Return the [x, y] coordinate for the center point of the cell that contains the specified text.  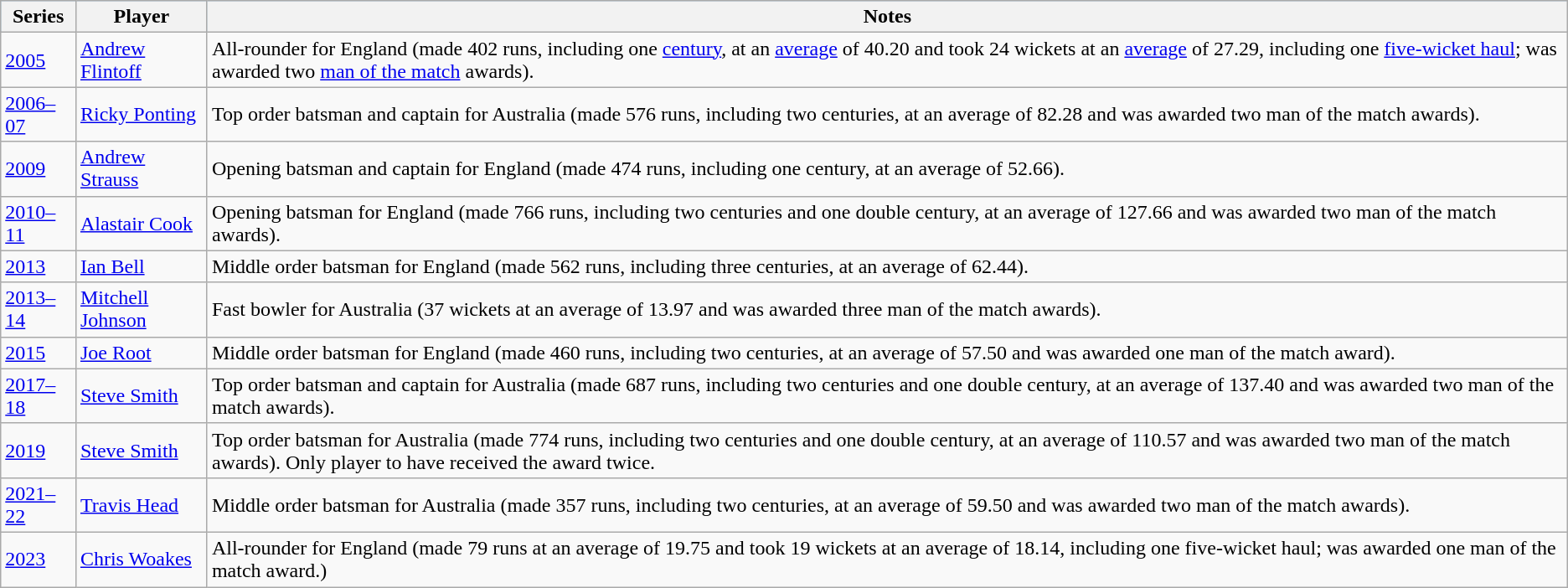
Notes [887, 17]
Middle order batsman for Australia (made 357 runs, including two centuries, at an average of 59.50 and was awarded two man of the match awards). [887, 504]
Ian Bell [141, 266]
Mitchell Johnson [141, 310]
Fast bowler for Australia (37 wickets at an average of 13.97 and was awarded three man of the match awards). [887, 310]
2021–22 [39, 504]
Opening batsman and captain for England (made 474 runs, including one century, at an average of 52.66). [887, 169]
2010–11 [39, 223]
2009 [39, 169]
Ricky Ponting [141, 114]
Alastair Cook [141, 223]
Andrew Flintoff [141, 60]
Middle order batsman for England (made 562 runs, including three centuries, at an average of 62.44). [887, 266]
Series [39, 17]
Andrew Strauss [141, 169]
2015 [39, 353]
Travis Head [141, 504]
2019 [39, 451]
2023 [39, 560]
2017–18 [39, 395]
Joe Root [141, 353]
Chris Woakes [141, 560]
Middle order batsman for England (made 460 runs, including two centuries, at an average of 57.50 and was awarded one man of the match award). [887, 353]
2006–07 [39, 114]
Player [141, 17]
2013 [39, 266]
2005 [39, 60]
2013–14 [39, 310]
